Determine the [x, y] coordinate at the center of the cell enclosing the given text.  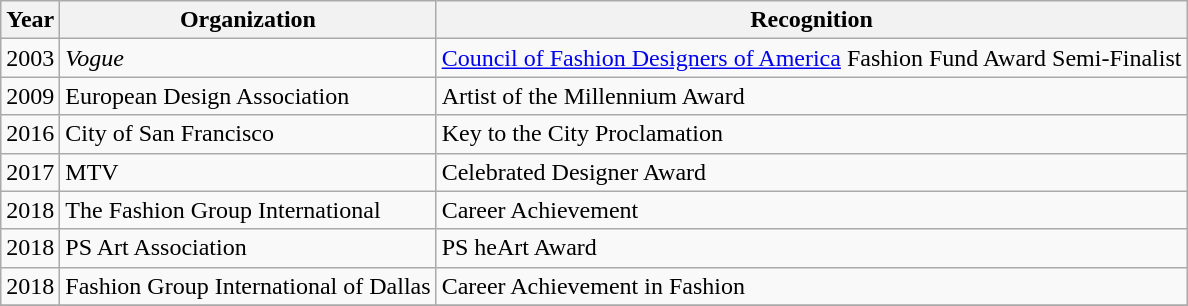
Year [30, 20]
PS Art Association [248, 248]
Recognition [812, 20]
City of San Francisco [248, 134]
Key to the City Proclamation [812, 134]
European Design Association [248, 96]
2003 [30, 58]
Career Achievement in Fashion [812, 286]
Vogue [248, 58]
Council of Fashion Designers of America Fashion Fund Award Semi-Finalist [812, 58]
2009 [30, 96]
2017 [30, 172]
PS heArt Award [812, 248]
The Fashion Group International [248, 210]
Artist of the Millennium Award [812, 96]
Fashion Group International of Dallas [248, 286]
2016 [30, 134]
Career Achievement [812, 210]
MTV [248, 172]
Organization [248, 20]
Celebrated Designer Award [812, 172]
